Scan for the cell matching the given text and deliver its [X, Y] coordinate at center. 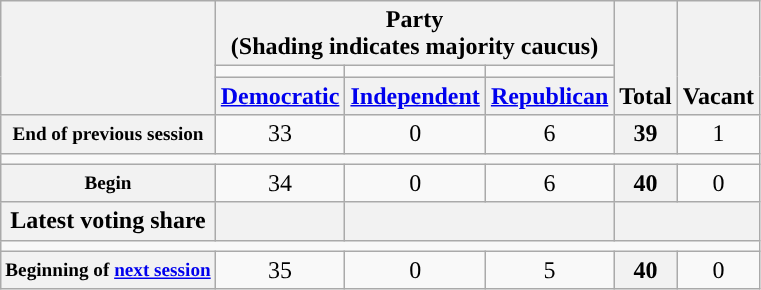
Begin [108, 183]
Beginning of next session [108, 270]
1 [718, 134]
Independent [415, 96]
Republican [549, 96]
Democratic [280, 96]
34 [280, 183]
Latest voting share [108, 221]
35 [280, 270]
33 [280, 134]
End of previous session [108, 134]
Party (Shading indicates majority caucus) [414, 34]
Vacant [718, 58]
Total [646, 58]
5 [549, 270]
39 [646, 134]
